Detect which cell encompasses the target text, then output its [x, y] center coordinate. 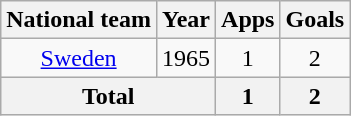
1965 [186, 58]
Goals [315, 20]
Year [186, 20]
Apps [248, 20]
National team [79, 20]
Total [108, 96]
Sweden [79, 58]
